Identify which cell holds the provided text, then report its (x, y) central coordinate. 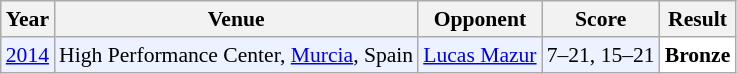
Venue (236, 19)
Bronze (698, 55)
High Performance Center, Murcia, Spain (236, 55)
Opponent (480, 19)
Year (28, 19)
Score (601, 19)
Result (698, 19)
7–21, 15–21 (601, 55)
Lucas Mazur (480, 55)
2014 (28, 55)
